For the text-containing cell, return its midpoint in (X, Y) coordinate format. 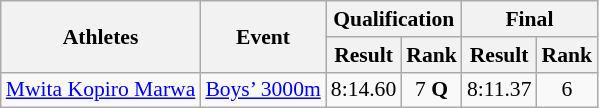
6 (568, 90)
Boys’ 3000m (262, 90)
Final (530, 19)
8:11.37 (500, 90)
Event (262, 36)
7 Q (432, 90)
Athletes (101, 36)
8:14.60 (364, 90)
Mwita Kopiro Marwa (101, 90)
Qualification (394, 19)
